Determine the [X, Y] coordinate at the center of the cell enclosing the given text.  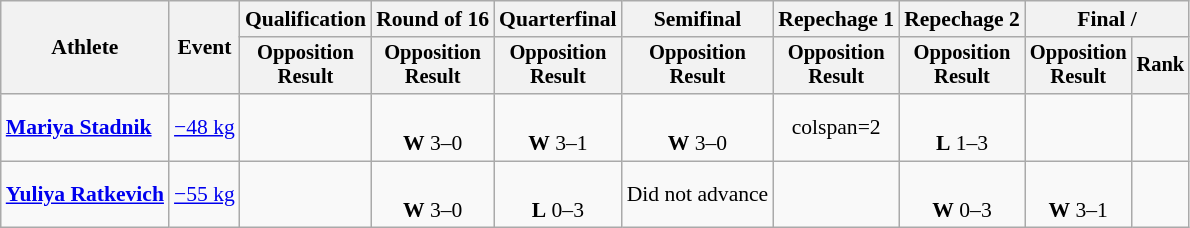
Quarterfinal [558, 19]
Yuliya Ratkevich [85, 194]
W 0–3 [962, 194]
Qualification [306, 19]
L 0–3 [558, 194]
Athlete [85, 48]
L 1–3 [962, 128]
−48 kg [204, 128]
Mariya Stadnik [85, 128]
Semifinal [698, 19]
−55 kg [204, 194]
Final / [1107, 19]
Event [204, 48]
Did not advance [698, 194]
Repechage 1 [836, 19]
Repechage 2 [962, 19]
Round of 16 [432, 19]
Rank [1161, 66]
colspan=2 [836, 128]
